Provide the [X, Y] coordinate of the cell's center where the given text is located.  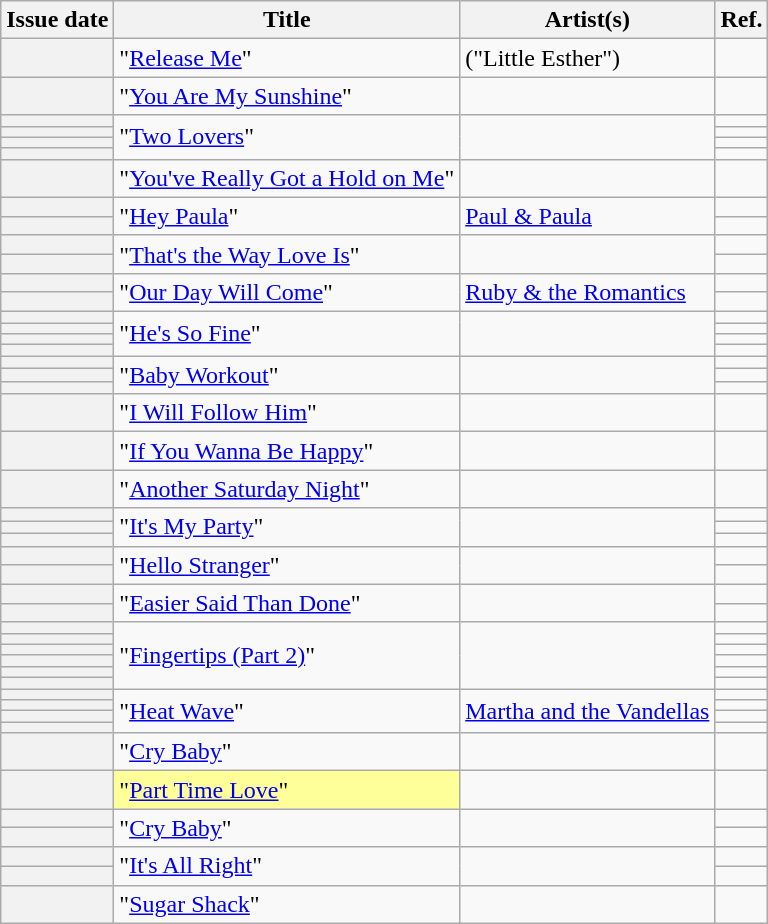
"If You Wanna Be Happy" [287, 451]
"Our Day Will Come" [287, 292]
"Two Lovers" [287, 137]
"Easier Said Than Done" [287, 603]
"I Will Follow Him" [287, 413]
"Hello Stranger" [287, 565]
"Part Time Love" [287, 790]
Paul & Paula [588, 216]
"Sugar Shack" [287, 904]
("Little Esther") [588, 58]
"It's All Right" [287, 866]
"That's the Way Love Is" [287, 254]
Ref. [742, 20]
"Release Me" [287, 58]
"You Are My Sunshine" [287, 96]
"Another Saturday Night" [287, 489]
Martha and the Vandellas [588, 710]
"He's So Fine" [287, 333]
Ruby & the Romantics [588, 292]
Title [287, 20]
"Hey Paula" [287, 216]
"Baby Workout" [287, 375]
"It's My Party" [287, 527]
"Fingertips (Part 2)" [287, 655]
"Heat Wave" [287, 710]
Issue date [58, 20]
"You've Really Got a Hold on Me" [287, 178]
Artist(s) [588, 20]
